Determine the (X, Y) coordinate at the center of the cell enclosing the given text.  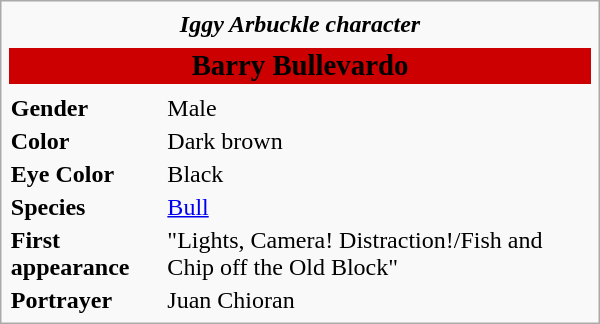
Eye Color (86, 174)
Color (86, 141)
Iggy Arbuckle character (300, 24)
Gender (86, 108)
Barry Bullevardo (300, 66)
Dark brown (378, 141)
Species (86, 207)
Portrayer (86, 300)
Male (378, 108)
"Lights, Camera! Distraction!/Fish and Chip off the Old Block" (378, 254)
Juan Chioran (378, 300)
First appearance (86, 254)
Bull (378, 207)
Black (378, 174)
